Return (X, Y) of the center of cell containing provided text 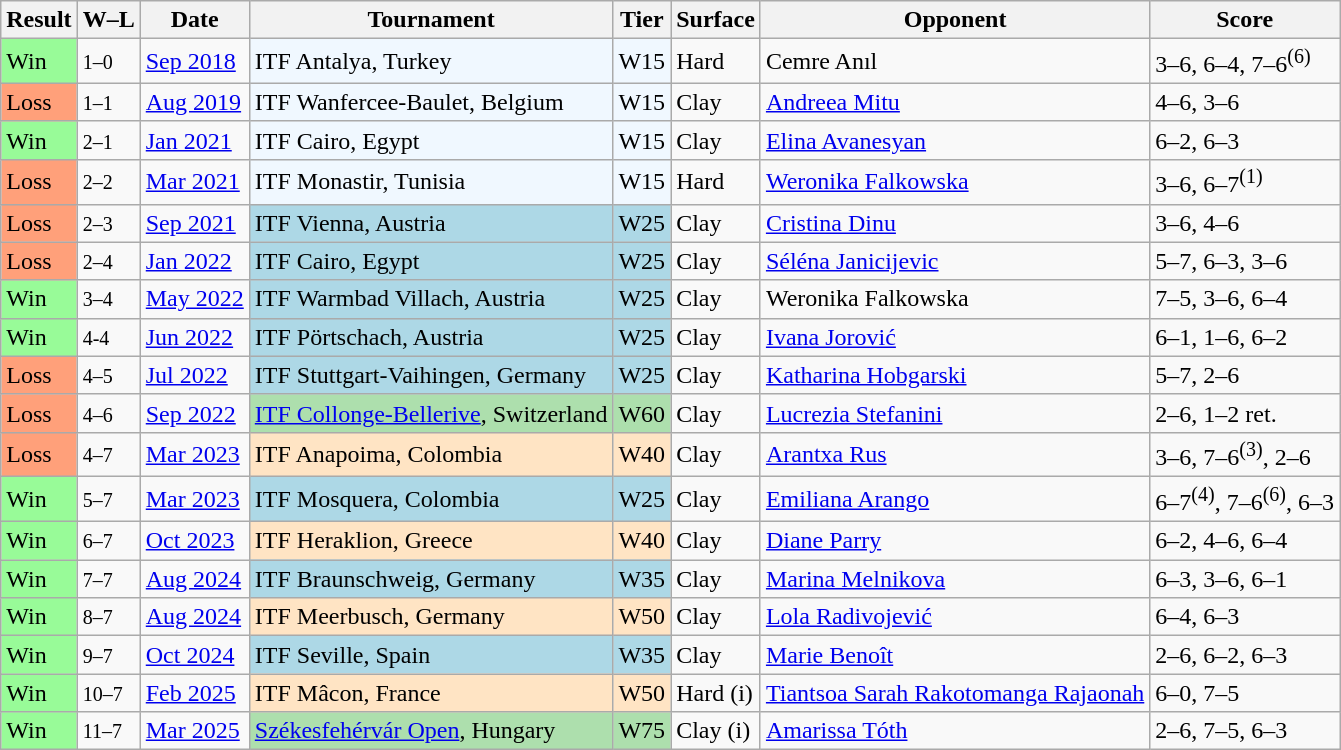
Marie Benoît (954, 655)
8–7 (108, 617)
Clay (i) (716, 731)
ITF Monastir, Tunisia (431, 182)
6–2, 4–6, 6–4 (1245, 541)
Sep 2022 (194, 413)
ITF Pörtschach, Austria (431, 337)
Jul 2022 (194, 375)
Mar 2025 (194, 731)
ITF Warmbad Villach, Austria (431, 299)
Feb 2025 (194, 693)
Andreea Mitu (954, 102)
ITF Heraklion, Greece (431, 541)
1–0 (108, 62)
ITF Vienna, Austria (431, 223)
4–6 (108, 413)
ITF Stuttgart-Vaihingen, Germany (431, 375)
2–1 (108, 140)
11–7 (108, 731)
ITF Braunschweig, Germany (431, 579)
Jan 2022 (194, 261)
ITF Wanfercee-Baulet, Belgium (431, 102)
Jun 2022 (194, 337)
Jan 2021 (194, 140)
Hard (i) (716, 693)
4-4 (108, 337)
3–4 (108, 299)
2–6, 1–2 ret. (1245, 413)
ITF Mosquera, Colombia (431, 500)
6–7(4), 7–6(6), 6–3 (1245, 500)
7–5, 3–6, 6–4 (1245, 299)
2–6, 6–2, 6–3 (1245, 655)
6–3, 3–6, 6–1 (1245, 579)
Arantxa Rus (954, 454)
2–6, 7–5, 6–3 (1245, 731)
5–7, 2–6 (1245, 375)
4–6, 3–6 (1245, 102)
6–0, 7–5 (1245, 693)
6–7 (108, 541)
3–6, 6–7(1) (1245, 182)
ITF Meerbusch, Germany (431, 617)
Result (39, 20)
7–7 (108, 579)
Surface (716, 20)
Opponent (954, 20)
Lucrezia Stefanini (954, 413)
W75 (642, 731)
Diane Parry (954, 541)
4–7 (108, 454)
Lola Radivojević (954, 617)
9–7 (108, 655)
10–7 (108, 693)
ITF Anapoima, Colombia (431, 454)
Cemre Anıl (954, 62)
Oct 2024 (194, 655)
6–2, 6–3 (1245, 140)
Emiliana Arango (954, 500)
Date (194, 20)
5–7 (108, 500)
Séléna Janicijevic (954, 261)
2–4 (108, 261)
3–6, 7–6(3), 2–6 (1245, 454)
2–2 (108, 182)
May 2022 (194, 299)
5–7, 6–3, 3–6 (1245, 261)
W60 (642, 413)
ITF Seville, Spain (431, 655)
ITF Collonge-Bellerive, Switzerland (431, 413)
W–L (108, 20)
Tier (642, 20)
Elina Avanesyan (954, 140)
Marina Melnikova (954, 579)
Oct 2023 (194, 541)
ITF Mâcon, France (431, 693)
3–6, 4–6 (1245, 223)
Aug 2019 (194, 102)
6–1, 1–6, 6–2 (1245, 337)
Cristina Dinu (954, 223)
Sep 2021 (194, 223)
Score (1245, 20)
2–3 (108, 223)
3–6, 6–4, 7–6(6) (1245, 62)
6–4, 6–3 (1245, 617)
Katharina Hobgarski (954, 375)
Tiantsoa Sarah Rakotomanga Rajaonah (954, 693)
Amarissa Tóth (954, 731)
Ivana Jorović (954, 337)
Sep 2018 (194, 62)
4–5 (108, 375)
1–1 (108, 102)
Tournament (431, 20)
Székesfehérvár Open, Hungary (431, 731)
Mar 2021 (194, 182)
ITF Antalya, Turkey (431, 62)
